Find where the given text appears and provide that cell's center as [x, y] coordinate. 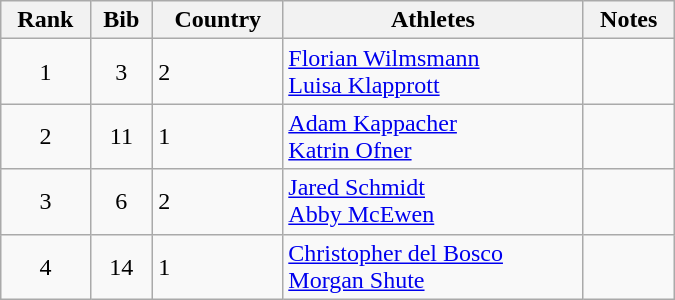
Rank [46, 20]
Adam KappacherKatrin Ofner [433, 136]
6 [122, 202]
Christopher del BoscoMorgan Shute [433, 266]
4 [46, 266]
Florian WilmsmannLuisa Klapprott [433, 72]
Athletes [433, 20]
Notes [628, 20]
14 [122, 266]
Bib [122, 20]
Jared SchmidtAbby McEwen [433, 202]
11 [122, 136]
Country [218, 20]
